From the cell containing the given text, extract its center point as [X, Y] coordinate. 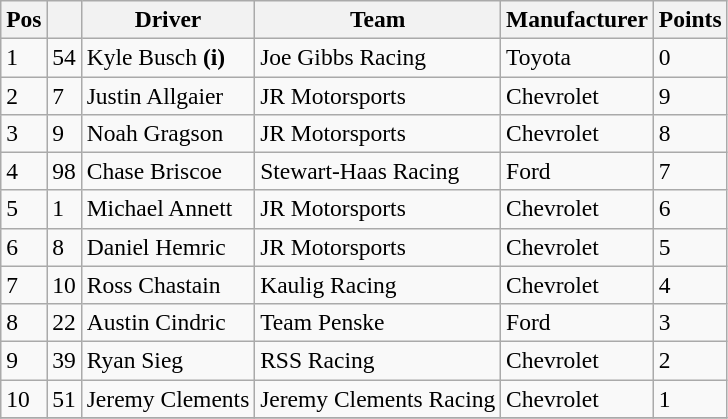
Jeremy Clements [168, 398]
Kyle Busch (i) [168, 57]
Pos [24, 19]
RSS Racing [378, 360]
Toyota [578, 57]
98 [64, 171]
Points [690, 19]
Team Penske [378, 322]
0 [690, 57]
Chase Briscoe [168, 171]
Stewart-Haas Racing [378, 171]
39 [64, 360]
Team [378, 19]
Ryan Sieg [168, 360]
Joe Gibbs Racing [378, 57]
Driver [168, 19]
22 [64, 322]
Justin Allgaier [168, 95]
51 [64, 398]
Austin Cindric [168, 322]
54 [64, 57]
Manufacturer [578, 19]
Ross Chastain [168, 285]
Noah Gragson [168, 133]
Daniel Hemric [168, 247]
Jeremy Clements Racing [378, 398]
Kaulig Racing [378, 285]
Michael Annett [168, 209]
